Search for the cell housing the specified text and yield its [x, y] center coordinate. 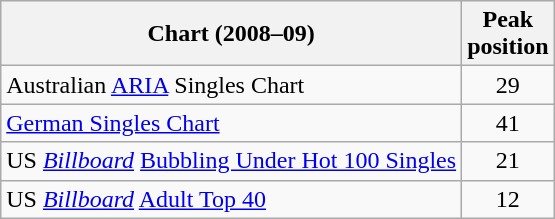
German Singles Chart [232, 123]
US Billboard Adult Top 40 [232, 199]
Chart (2008–09) [232, 34]
12 [508, 199]
Peakposition [508, 34]
Australian ARIA Singles Chart [232, 85]
21 [508, 161]
41 [508, 123]
US Billboard Bubbling Under Hot 100 Singles [232, 161]
29 [508, 85]
